For the text-containing cell, return its midpoint in (X, Y) coordinate format. 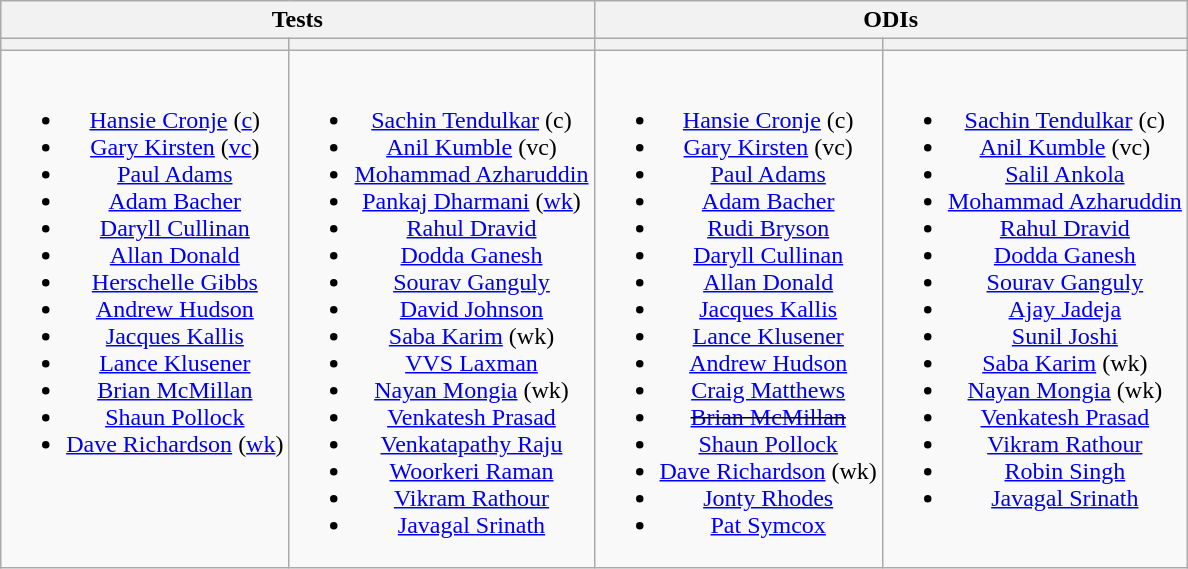
ODIs (890, 20)
Tests (298, 20)
